Capture the cell that displays the provided text and extract its [x, y] central coordinate. 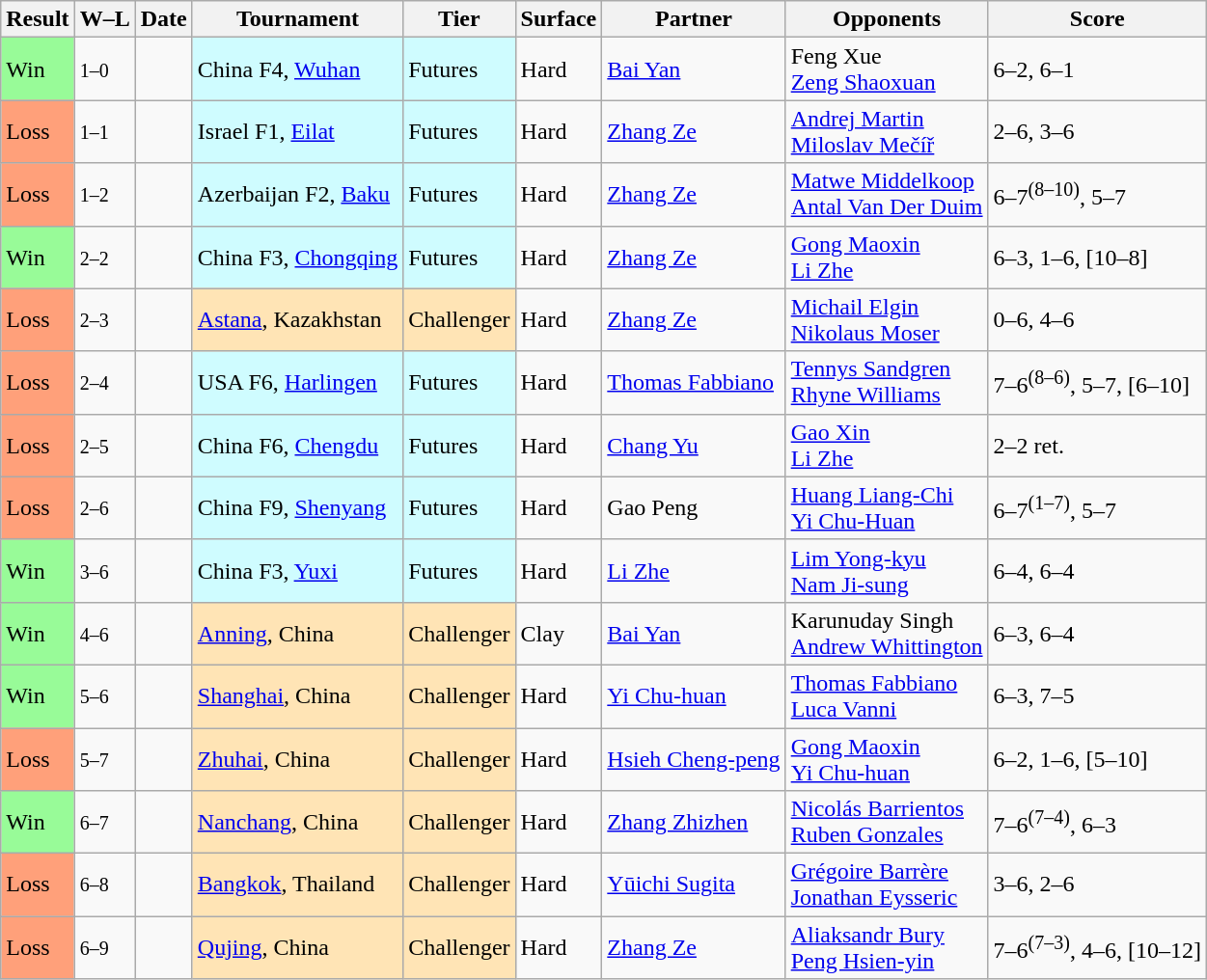
6–7(8–10), 5–7 [1097, 195]
6–7(1–7), 5–7 [1097, 507]
Shanghai, China [297, 696]
3–6, 2–6 [1097, 885]
USA F6, Harlingen [297, 382]
Surface [559, 19]
5–6 [104, 696]
7–6(7–4), 6–3 [1097, 822]
1–0 [104, 69]
Nanchang, China [297, 822]
Thomas Fabbiano Luca Vanni [887, 696]
Li Zhe [694, 571]
7–6(8–6), 5–7, [6–10] [1097, 382]
Thomas Fabbiano [694, 382]
W–L [104, 19]
Israel F1, Eilat [297, 131]
Andrej Martin Miloslav Mečíř [887, 131]
3–6 [104, 571]
Gong Maoxin Yi Chu-huan [887, 758]
Tournament [297, 19]
1–2 [104, 195]
7–6(7–3), 4–6, [10–12] [1097, 947]
Azerbaijan F2, Baku [297, 195]
Opponents [887, 19]
6–8 [104, 885]
2–6 [104, 507]
China F3, Yuxi [297, 571]
Hsieh Cheng-peng [694, 758]
Matwe Middelkoop Antal Van Der Duim [887, 195]
China F4, Wuhan [297, 69]
Michail Elgin Nikolaus Moser [887, 320]
2–6, 3–6 [1097, 131]
Clay [559, 633]
Lim Yong-kyu Nam Ji-sung [887, 571]
Nicolás Barrientos Ruben Gonzales [887, 822]
6–4, 6–4 [1097, 571]
6–3, 1–6, [10–8] [1097, 257]
Partner [694, 19]
2–2 [104, 257]
China F3, Chongqing [297, 257]
Gao Xin Li Zhe [887, 446]
2–2 ret. [1097, 446]
2–5 [104, 446]
6–3, 7–5 [1097, 696]
0–6, 4–6 [1097, 320]
Grégoire Barrère Jonathan Eysseric [887, 885]
6–9 [104, 947]
6–2, 6–1 [1097, 69]
2–3 [104, 320]
Aliaksandr Bury Peng Hsien-yin [887, 947]
Anning, China [297, 633]
6–7 [104, 822]
Astana, Kazakhstan [297, 320]
6–3, 6–4 [1097, 633]
Feng Xue Zeng Shaoxuan [887, 69]
China F6, Chengdu [297, 446]
Gao Peng [694, 507]
Tennys Sandgren Rhyne Williams [887, 382]
Yūichi Sugita [694, 885]
Karunuday Singh Andrew Whittington [887, 633]
6–2, 1–6, [5–10] [1097, 758]
5–7 [104, 758]
Chang Yu [694, 446]
Tier [459, 19]
4–6 [104, 633]
Huang Liang-Chi Yi Chu-Huan [887, 507]
China F9, Shenyang [297, 507]
Score [1097, 19]
Date [164, 19]
Zhang Zhizhen [694, 822]
Zhuhai, China [297, 758]
Gong Maoxin Li Zhe [887, 257]
Yi Chu-huan [694, 696]
2–4 [104, 382]
1–1 [104, 131]
Result [38, 19]
Qujing, China [297, 947]
Bangkok, Thailand [297, 885]
